Identify which cell holds the provided text, then report its (x, y) central coordinate. 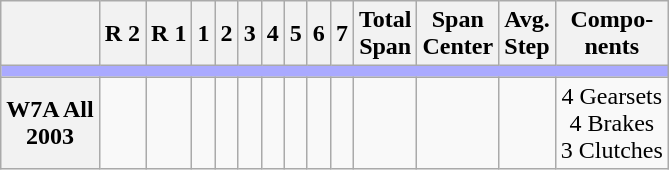
1 (204, 34)
W7A All2003 (50, 123)
7 (342, 34)
2 (226, 34)
4 Gearsets4 Brakes3 Clutches (612, 123)
Avg.Step (528, 34)
R 2 (122, 34)
SpanCenter (458, 34)
4 (272, 34)
3 (250, 34)
R 1 (169, 34)
TotalSpan (385, 34)
6 (318, 34)
Compo-nents (612, 34)
5 (296, 34)
